Search for the cell housing the specified text and yield its (X, Y) center coordinate. 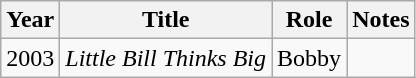
Bobby (310, 58)
Year (30, 20)
2003 (30, 58)
Role (310, 20)
Little Bill Thinks Big (166, 58)
Title (166, 20)
Notes (381, 20)
